Determine the (x, y) coordinate at the center of the cell enclosing the given text.  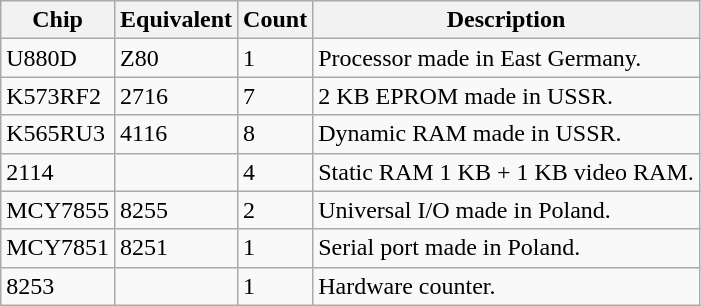
8251 (176, 248)
Serial port made in Poland. (506, 248)
4116 (176, 134)
K565RU3 (58, 134)
2 (276, 210)
2716 (176, 96)
U880D (58, 58)
Count (276, 20)
8253 (58, 286)
Universal I/O made in Poland. (506, 210)
Dynamic RAM made in USSR. (506, 134)
8 (276, 134)
2114 (58, 172)
Z80 (176, 58)
Description (506, 20)
8255 (176, 210)
MCY7855 (58, 210)
MCY7851 (58, 248)
Hardware counter. (506, 286)
7 (276, 96)
Static RAM 1 KB + 1 KB video RAM. (506, 172)
Processor made in East Germany. (506, 58)
Equivalent (176, 20)
4 (276, 172)
2 KB EPROM made in USSR. (506, 96)
K573RF2 (58, 96)
Chip (58, 20)
